Provide the [X, Y] coordinate of the cell's center where the given text is located.  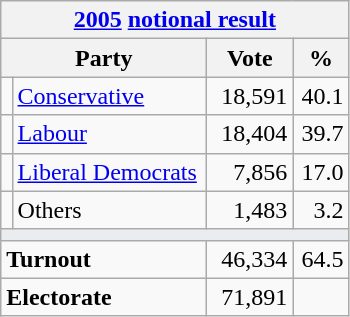
Labour [110, 134]
Party [104, 58]
Vote [250, 58]
46,334 [250, 259]
17.0 [321, 172]
7,856 [250, 172]
2005 notional result [175, 20]
Electorate [104, 297]
Conservative [110, 96]
Turnout [104, 259]
3.2 [321, 210]
% [321, 58]
Others [110, 210]
39.7 [321, 134]
1,483 [250, 210]
64.5 [321, 259]
18,404 [250, 134]
18,591 [250, 96]
Liberal Democrats [110, 172]
71,891 [250, 297]
40.1 [321, 96]
